Return the (X, Y) coordinate for the center point of the cell that contains the specified text.  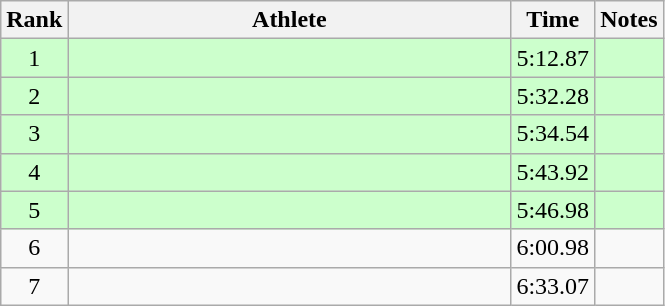
3 (34, 134)
5:32.28 (553, 96)
6:00.98 (553, 248)
Athlete (290, 20)
1 (34, 58)
5:43.92 (553, 172)
Notes (629, 20)
7 (34, 286)
2 (34, 96)
4 (34, 172)
Rank (34, 20)
6:33.07 (553, 286)
5 (34, 210)
Time (553, 20)
5:12.87 (553, 58)
5:46.98 (553, 210)
5:34.54 (553, 134)
6 (34, 248)
